Determine the [x, y] coordinate at the center of the cell enclosing the given text.  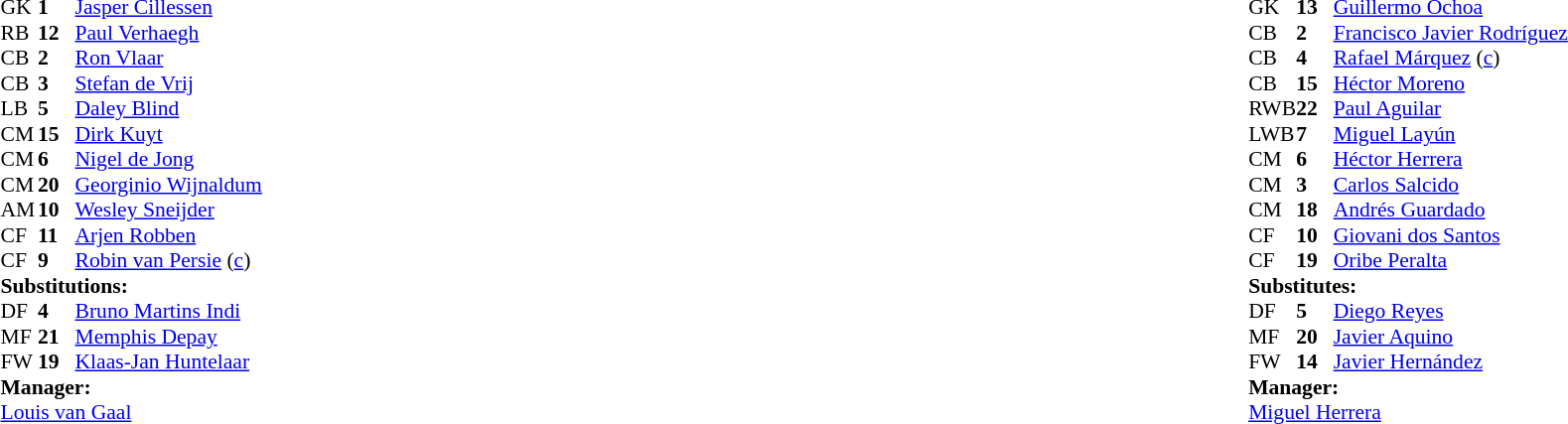
Nigel de Jong [169, 160]
Giovani dos Santos [1451, 235]
21 [57, 337]
12 [57, 33]
Substitutes: [1408, 286]
Paul Aguilar [1451, 108]
9 [57, 261]
RWB [1272, 108]
LB [19, 108]
22 [1315, 108]
Héctor Herrera [1451, 160]
14 [1315, 362]
Paul Verhaegh [169, 33]
Bruno Martins Indi [169, 311]
Javier Aquino [1451, 337]
11 [57, 235]
7 [1315, 134]
18 [1315, 210]
LWB [1272, 134]
Carlos Salcido [1451, 185]
Héctor Moreno [1451, 83]
Miguel Layún [1451, 134]
Memphis Depay [169, 337]
Andrés Guardado [1451, 210]
RB [19, 33]
Daley Blind [169, 108]
Robin van Persie (c) [169, 261]
Klaas-Jan Huntelaar [169, 362]
Oribe Peralta [1451, 261]
Arjen Robben [169, 235]
Georginio Wijnaldum [169, 185]
Stefan de Vrij [169, 83]
Dirk Kuyt [169, 134]
Francisco Javier Rodríguez [1451, 33]
AM [19, 210]
Rafael Márquez (c) [1451, 59]
Substitutions: [131, 286]
Diego Reyes [1451, 311]
Ron Vlaar [169, 59]
Javier Hernández [1451, 362]
Wesley Sneijder [169, 210]
